Output the (X, Y) coordinate of the center of the cell containing the given text.  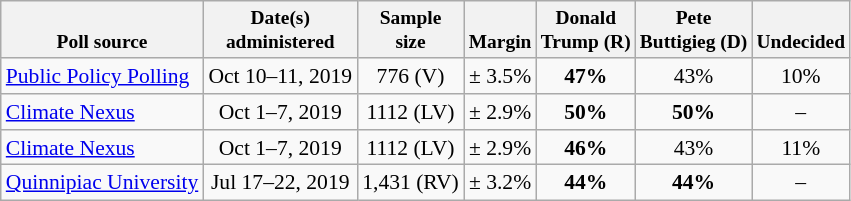
46% (586, 148)
PeteButtigieg (D) (694, 30)
Quinnipiac University (102, 183)
DonaldTrump (R) (586, 30)
Undecided (801, 30)
47% (586, 76)
± 3.2% (500, 183)
11% (801, 148)
Samplesize (410, 30)
± 3.5% (500, 76)
10% (801, 76)
Margin (500, 30)
Date(s)administered (280, 30)
Oct 10–11, 2019 (280, 76)
Public Policy Polling (102, 76)
1,431 (RV) (410, 183)
Poll source (102, 30)
Jul 17–22, 2019 (280, 183)
776 (V) (410, 76)
